For the text-containing cell, return its midpoint in (x, y) coordinate format. 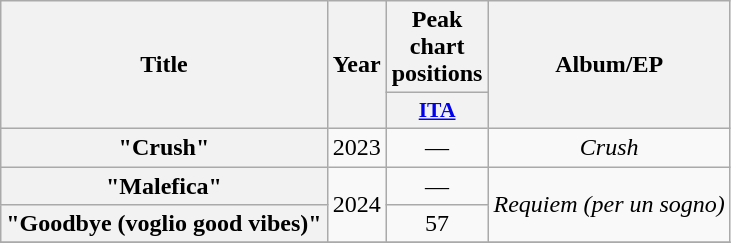
"Crush" (164, 147)
"Malefica" (164, 185)
Requiem (per un sogno) (609, 204)
"Goodbye (voglio good vibes)" (164, 224)
Album/EP (609, 65)
Title (164, 65)
2023 (356, 147)
Peak chart positions (437, 47)
Year (356, 65)
ITA (437, 111)
2024 (356, 204)
57 (437, 224)
Crush (609, 147)
